Pinpoint the cell where the given text exists, returning its [x, y] midpoint coordinate. 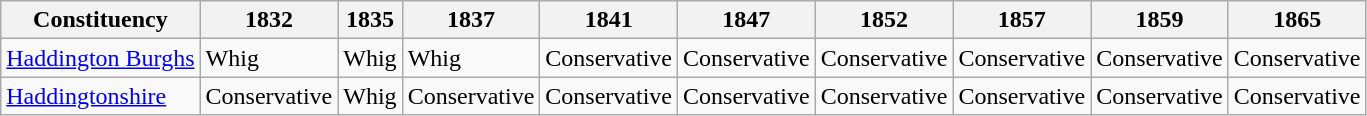
Haddingtonshire [100, 96]
1837 [471, 20]
1857 [1022, 20]
1852 [884, 20]
1835 [370, 20]
1859 [1160, 20]
1841 [609, 20]
1832 [269, 20]
1847 [747, 20]
Haddington Burghs [100, 58]
1865 [1297, 20]
Constituency [100, 20]
